Scan for the cell matching the given text and deliver its [X, Y] coordinate at center. 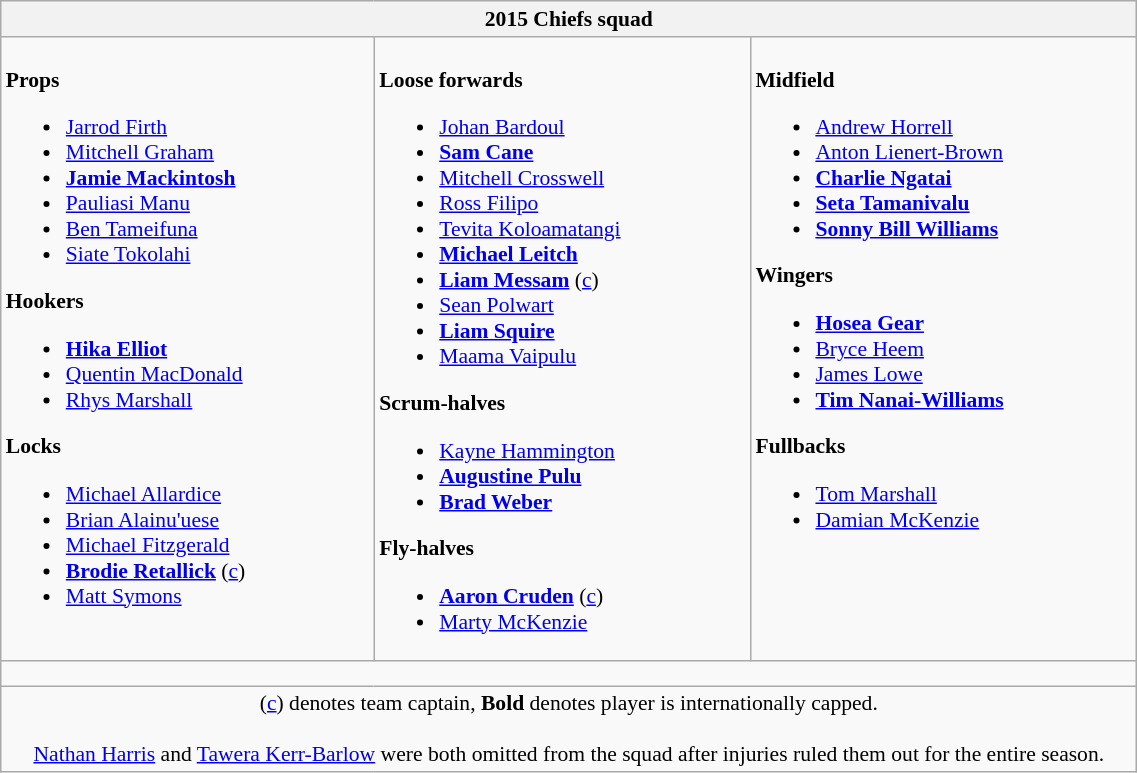
2015 Chiefs squad [569, 19]
